Return the (x, y) coordinate for the center point of the cell that contains the specified text.  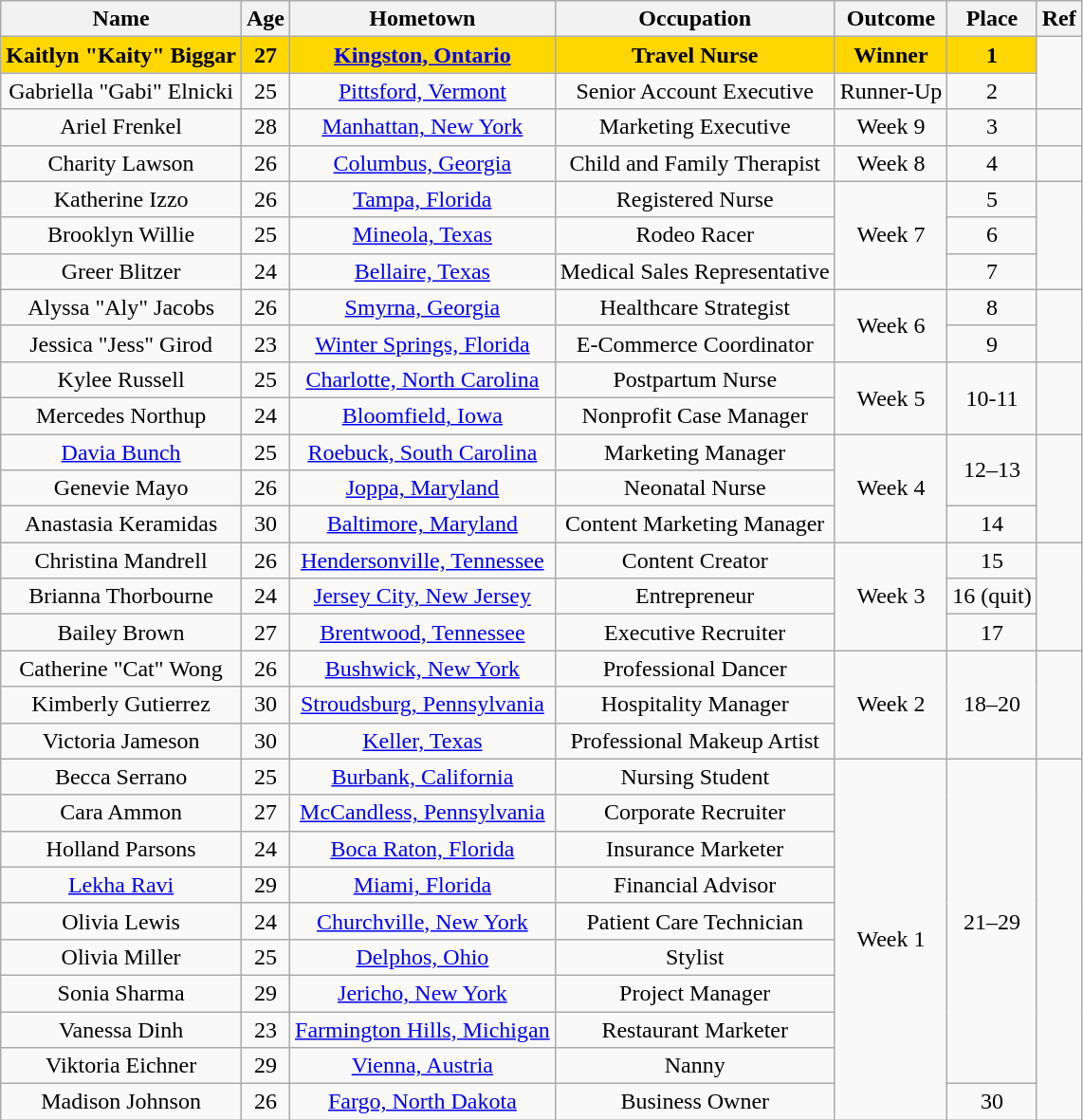
Travel Nurse (694, 55)
Cara Ammon (121, 813)
Bailey Brown (121, 633)
3 (992, 127)
Restaurant Marketer (694, 1029)
Miami, Florida (423, 885)
15 (992, 560)
Stylist (694, 957)
Week 9 (891, 127)
Place (992, 19)
Stroudsburg, Pennsylvania (423, 705)
5 (992, 199)
Roebuck, South Carolina (423, 452)
Bloomfield, Iowa (423, 415)
Vienna, Austria (423, 1066)
Marketing Executive (694, 127)
Marketing Manager (694, 452)
Victoria Jameson (121, 741)
Gabriella "Gabi" Elnicki (121, 91)
Neonatal Nurse (694, 488)
Financial Advisor (694, 885)
Week 1 (891, 939)
Hospitality Manager (694, 705)
Vanessa Dinh (121, 1029)
Madison Johnson (121, 1102)
21–29 (992, 922)
Kimberly Gutierrez (121, 705)
Davia Bunch (121, 452)
Content Creator (694, 560)
1 (992, 55)
Manhattan, New York (423, 127)
Ref (1058, 19)
Anastasia Keramidas (121, 524)
Postpartum Nurse (694, 379)
Corporate Recruiter (694, 813)
Winner (891, 55)
Joppa, Maryland (423, 488)
Child and Family Therapist (694, 163)
Patient Care Technician (694, 921)
Bushwick, New York (423, 669)
Delphos, Ohio (423, 957)
Christina Mandrell (121, 560)
14 (992, 524)
Week 5 (891, 397)
10-11 (992, 397)
6 (992, 235)
Holland Parsons (121, 849)
Professional Makeup Artist (694, 741)
Bellaire, Texas (423, 271)
7 (992, 271)
Catherine "Cat" Wong (121, 669)
4 (992, 163)
Farmington Hills, Michigan (423, 1029)
Content Marketing Manager (694, 524)
Registered Nurse (694, 199)
Charity Lawson (121, 163)
Senior Account Executive (694, 91)
Charlotte, North Carolina (423, 379)
Katherine Izzo (121, 199)
Business Owner (694, 1102)
Burbank, California (423, 777)
E-Commerce Coordinator (694, 343)
Viktoria Eichner (121, 1066)
18–20 (992, 705)
Mercedes Northup (121, 415)
McCandless, Pennsylvania (423, 813)
Winter Springs, Florida (423, 343)
Kylee Russell (121, 379)
Olivia Miller (121, 957)
Churchville, New York (423, 921)
Healthcare Strategist (694, 307)
Alyssa "Aly" Jacobs (121, 307)
Executive Recruiter (694, 633)
Smyrna, Georgia (423, 307)
Becca Serrano (121, 777)
2 (992, 91)
Sonia Sharma (121, 993)
Age (266, 19)
Ariel Frenkel (121, 127)
16 (quit) (992, 597)
Week 2 (891, 705)
Brianna Thorbourne (121, 597)
Brooklyn Willie (121, 235)
Greer Blitzer (121, 271)
Occupation (694, 19)
17 (992, 633)
Brentwood, Tennessee (423, 633)
Fargo, North Dakota (423, 1102)
Nonprofit Case Manager (694, 415)
Genevie Mayo (121, 488)
Project Manager (694, 993)
Nursing Student (694, 777)
12–13 (992, 470)
Tampa, Florida (423, 199)
Professional Dancer (694, 669)
8 (992, 307)
Boca Raton, Florida (423, 849)
Jessica "Jess" Girod (121, 343)
Keller, Texas (423, 741)
Week 6 (891, 325)
Week 8 (891, 163)
Outcome (891, 19)
Hometown (423, 19)
Entrepreneur (694, 597)
Kingston, Ontario (423, 55)
9 (992, 343)
Nanny (694, 1066)
Mineola, Texas (423, 235)
Pittsford, Vermont (423, 91)
Lekha Ravi (121, 885)
Medical Sales Representative (694, 271)
Olivia Lewis (121, 921)
Runner-Up (891, 91)
Jericho, New York (423, 993)
Columbus, Georgia (423, 163)
Jersey City, New Jersey (423, 597)
Week 7 (891, 235)
Baltimore, Maryland (423, 524)
Week 3 (891, 597)
Rodeo Racer (694, 235)
Hendersonville, Tennessee (423, 560)
Name (121, 19)
Insurance Marketer (694, 849)
Week 4 (891, 488)
28 (266, 127)
Kaitlyn "Kaity" Biggar (121, 55)
